Scan for the cell matching the given text and deliver its [x, y] coordinate at center. 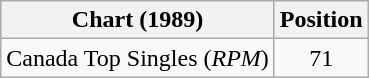
Canada Top Singles (RPM) [138, 58]
71 [321, 58]
Position [321, 20]
Chart (1989) [138, 20]
